Return [X, Y] of the center of cell containing provided text 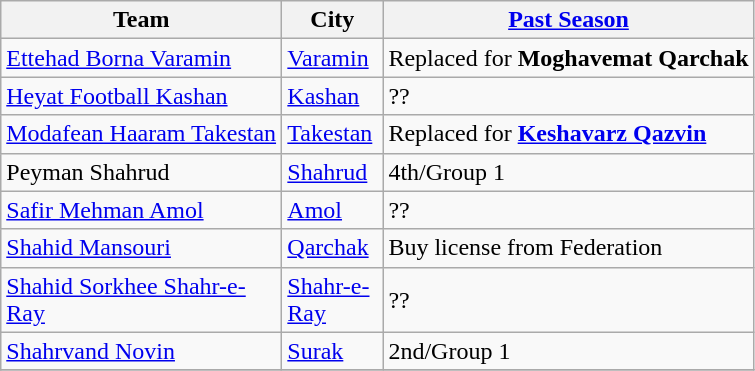
Buy license from Federation [568, 248]
Shahrud [332, 172]
Modafean Haaram Takestan [142, 134]
Heyat Football Kashan [142, 96]
Shahid Mansouri [142, 248]
Team [142, 20]
Ettehad Borna Varamin [142, 58]
Shahrvand Novin [142, 351]
Takestan [332, 134]
Past Season [568, 20]
Replaced for Moghavemat Qarchak [568, 58]
Shahid Sorkhee Shahr-e-Ray [142, 300]
2nd/Group 1 [568, 351]
Kashan [332, 96]
City [332, 20]
Peyman Shahrud [142, 172]
4th/Group 1 [568, 172]
Shahr-e-Ray [332, 300]
Varamin [332, 58]
Surak [332, 351]
Amol [332, 210]
Safir Mehman Amol [142, 210]
Replaced for Keshavarz Qazvin [568, 134]
Qarchak [332, 248]
